Search for the cell housing the specified text and yield its [x, y] center coordinate. 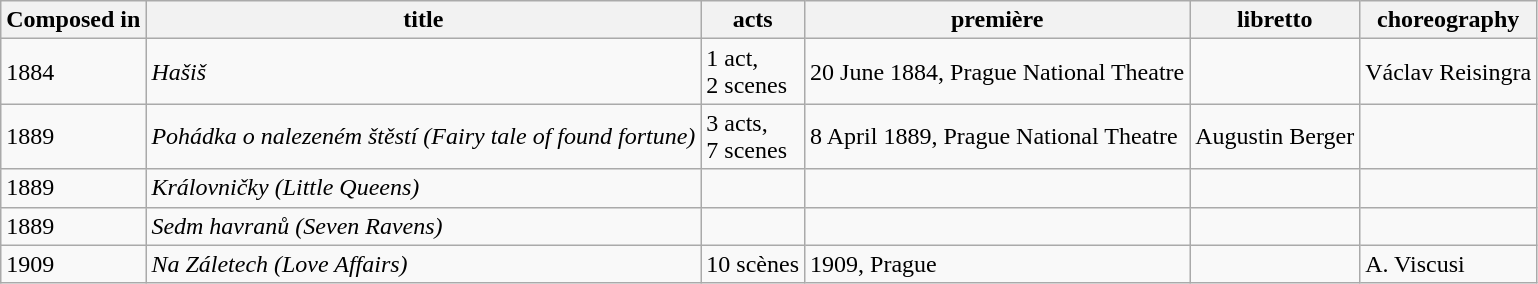
A. Viscusi [1448, 264]
3 acts, 7 scenes [753, 136]
1 act, 2 scenes [753, 72]
choreography [1448, 20]
Composed in [74, 20]
10 scènes [753, 264]
Královničky (Little Queens) [424, 188]
Augustin Berger [1275, 136]
acts [753, 20]
Pohádka o nalezeném štěstí (Fairy tale of found fortune) [424, 136]
Václav Reisingra [1448, 72]
première [998, 20]
1884 [74, 72]
libretto [1275, 20]
Sedm havranů (Seven Ravens) [424, 226]
8 April 1889, Prague National Theatre [998, 136]
Hašiš [424, 72]
title [424, 20]
20 June 1884, Prague National Theatre [998, 72]
Na Záletech (Love Affairs) [424, 264]
1909, Prague [998, 264]
1909 [74, 264]
